From the cell containing the given text, extract its center point as [x, y] coordinate. 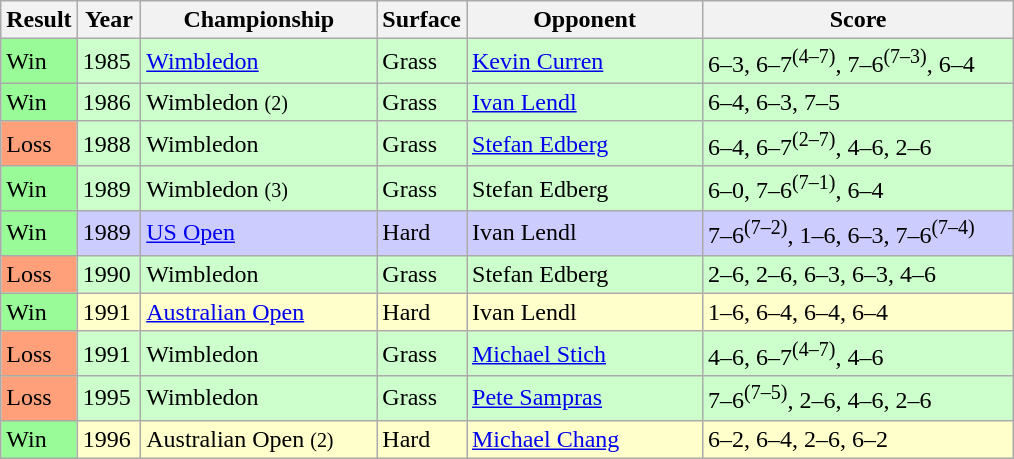
6–2, 6–4, 2–6, 6–2 [858, 439]
1995 [109, 398]
US Open [259, 234]
Australian Open (2) [259, 439]
Australian Open [259, 312]
1988 [109, 144]
Surface [422, 20]
Opponent [584, 20]
6–0, 7–6(7–1), 6–4 [858, 188]
7–6(7–5), 2–6, 4–6, 2–6 [858, 398]
6–4, 6–3, 7–5 [858, 102]
Kevin Curren [584, 62]
1985 [109, 62]
4–6, 6–7(4–7), 4–6 [858, 354]
1996 [109, 439]
Wimbledon (2) [259, 102]
6–3, 6–7(4–7), 7–6(7–3), 6–4 [858, 62]
1990 [109, 274]
1986 [109, 102]
Michael Stich [584, 354]
2–6, 2–6, 6–3, 6–3, 4–6 [858, 274]
7–6(7–2), 1–6, 6–3, 7–6(7–4) [858, 234]
6–4, 6–7(2–7), 4–6, 2–6 [858, 144]
Result [39, 20]
Michael Chang [584, 439]
Wimbledon (3) [259, 188]
Pete Sampras [584, 398]
1–6, 6–4, 6–4, 6–4 [858, 312]
Championship [259, 20]
Year [109, 20]
Score [858, 20]
